Capture the cell that displays the provided text and extract its [X, Y] central coordinate. 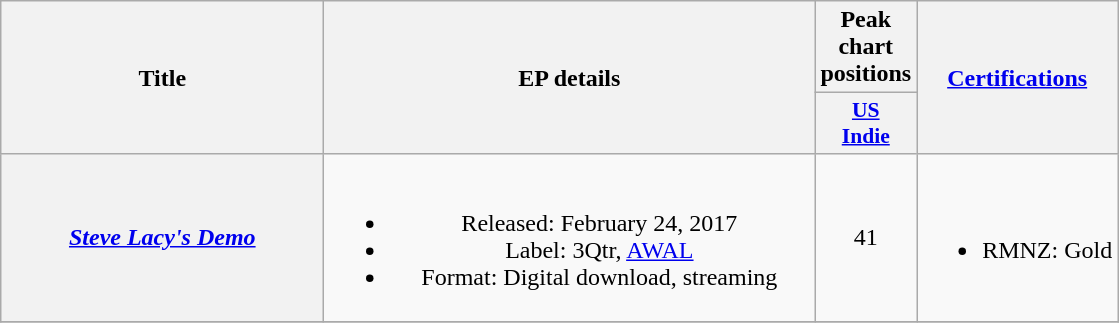
Released: February 24, 2017Label: 3Qtr, AWALFormat: Digital download, streaming [570, 238]
Steve Lacy's Demo [162, 238]
Peak chart positions [866, 47]
RMNZ: Gold [1018, 238]
USIndie [866, 124]
Certifications [1018, 78]
41 [866, 238]
EP details [570, 78]
Title [162, 78]
